Scan for the cell matching the given text and deliver its (x, y) coordinate at center. 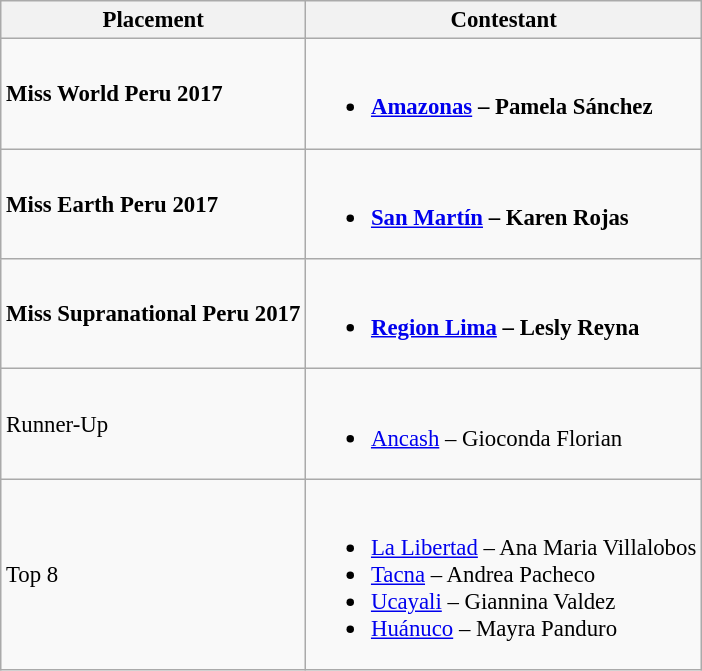
San Martín – Karen Rojas (504, 204)
Amazonas – Pamela Sánchez (504, 94)
Region Lima – Lesly Reyna (504, 314)
La Libertad – Ana Maria VillalobosTacna – Andrea PachecoUcayali – Giannina ValdezHuánuco – Mayra Panduro (504, 574)
Placement (154, 20)
Miss World Peru 2017 (154, 94)
Miss Supranational Peru 2017 (154, 314)
Ancash – Gioconda Florian (504, 424)
Miss Earth Peru 2017 (154, 204)
Runner-Up (154, 424)
Contestant (504, 20)
Top 8 (154, 574)
